For the text-containing cell, return its midpoint in [x, y] coordinate format. 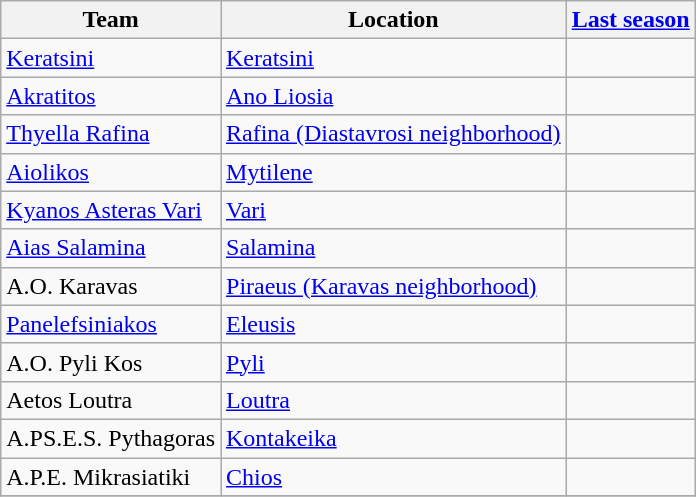
Loutra [393, 400]
Mytilene [393, 172]
Aiolikos [111, 172]
Aetos Loutra [111, 400]
A.O. Pyli Kos [111, 362]
Aias Salamina [111, 248]
Kontakeika [393, 438]
A.PS.E.S. Pythagoras [111, 438]
Vari [393, 210]
Akratitos [111, 96]
Rafina (Diastavrosi neighborhood) [393, 134]
Kyanos Asteras Vari [111, 210]
Piraeus (Karavas neighborhood) [393, 286]
Chios [393, 477]
Location [393, 20]
A.O. Karavas [111, 286]
A.P.E. Mikrasiatiki [111, 477]
Eleusis [393, 324]
Thyella Rafina [111, 134]
Ano Liosia [393, 96]
Panelefsiniakos [111, 324]
Pyli [393, 362]
Team [111, 20]
Salamina [393, 248]
Last season [630, 20]
